Locate the cell with the specified text and output its [x, y] center coordinate. 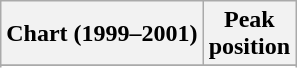
Chart (1999–2001) [102, 34]
Peakposition [249, 34]
